Provide the (x, y) coordinate of the cell's center where the given text is located.  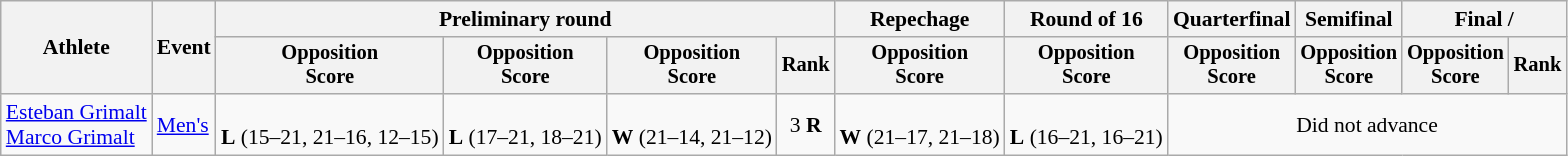
W (21–14, 21–12) (692, 124)
3 R (806, 124)
Quarterfinal (1232, 19)
L (16–21, 16–21) (1086, 124)
L (15–21, 21–16, 12–15) (330, 124)
Men's (184, 124)
Semifinal (1348, 19)
L (17–21, 18–21) (526, 124)
Esteban GrimaltMarco Grimalt (76, 124)
Final / (1484, 19)
Repechage (920, 19)
Preliminary round (526, 19)
Event (184, 48)
Round of 16 (1086, 19)
Did not advance (1367, 124)
W (21–17, 21–18) (920, 124)
Athlete (76, 48)
